Search for the cell housing the specified text and yield its [x, y] center coordinate. 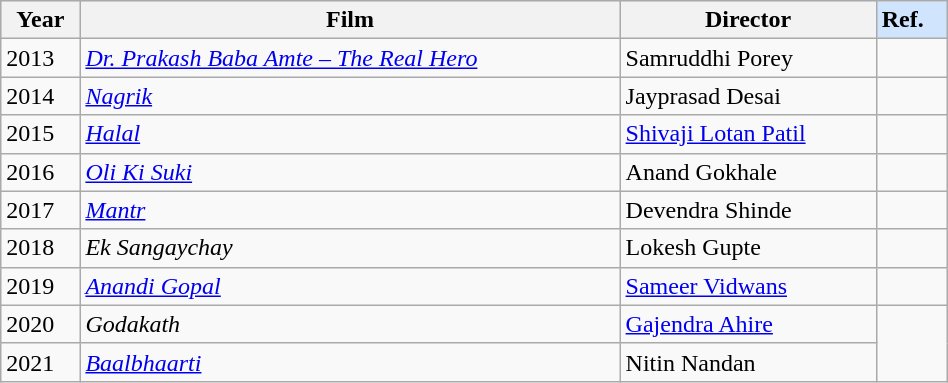
Director [748, 20]
Samruddhi Porey [748, 58]
Nagrik [350, 96]
Gajendra Ahire [748, 324]
Ek Sangaychay [350, 248]
2018 [40, 248]
Baalbhaarti [350, 362]
Sameer Vidwans [748, 286]
Anandi Gopal [350, 286]
2020 [40, 324]
Mantr [350, 210]
2017 [40, 210]
2015 [40, 134]
Halal [350, 134]
Devendra Shinde [748, 210]
Godakath [350, 324]
Shivaji Lotan Patil [748, 134]
Jayprasad Desai [748, 96]
Lokesh Gupte [748, 248]
Anand Gokhale [748, 172]
2019 [40, 286]
Film [350, 20]
Year [40, 20]
2013 [40, 58]
Dr. Prakash Baba Amte – The Real Hero [350, 58]
2016 [40, 172]
2021 [40, 362]
2014 [40, 96]
Oli Ki Suki [350, 172]
Ref. [912, 20]
Nitin Nandan [748, 362]
